Capture the cell that displays the provided text and extract its (X, Y) central coordinate. 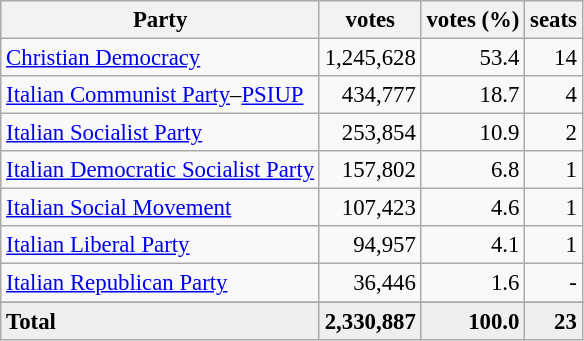
434,777 (370, 95)
- (554, 283)
seats (554, 20)
Italian Socialist Party (160, 133)
53.4 (473, 58)
1.6 (473, 283)
107,423 (370, 208)
6.8 (473, 170)
94,957 (370, 245)
4 (554, 95)
2 (554, 133)
Italian Communist Party–PSIUP (160, 95)
36,446 (370, 283)
10.9 (473, 133)
100.0 (473, 321)
14 (554, 58)
23 (554, 321)
Italian Democratic Socialist Party (160, 170)
2,330,887 (370, 321)
Italian Republican Party (160, 283)
4.6 (473, 208)
4.1 (473, 245)
253,854 (370, 133)
Italian Social Movement (160, 208)
Total (160, 321)
votes (370, 20)
157,802 (370, 170)
Italian Liberal Party (160, 245)
votes (%) (473, 20)
18.7 (473, 95)
Christian Democracy (160, 58)
1,245,628 (370, 58)
Party (160, 20)
